Extract the [X, Y] coordinate from the center of the cell holding the provided text.  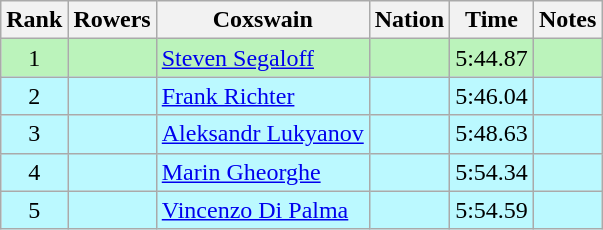
2 [34, 96]
Rank [34, 20]
5 [34, 210]
4 [34, 172]
5:54.34 [492, 172]
5:48.63 [492, 134]
Vincenzo Di Palma [262, 210]
5:54.59 [492, 210]
5:44.87 [492, 58]
Frank Richter [262, 96]
Coxswain [262, 20]
Nation [409, 20]
Aleksandr Lukyanov [262, 134]
1 [34, 58]
Time [492, 20]
3 [34, 134]
Marin Gheorghe [262, 172]
5:46.04 [492, 96]
Notes [567, 20]
Rowers [112, 20]
Steven Segaloff [262, 58]
